Find where the given text appears and provide that cell's center as (x, y) coordinate. 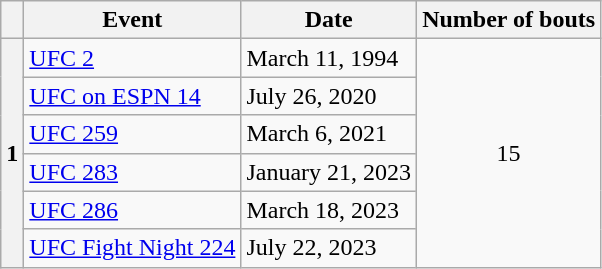
January 21, 2023 (329, 172)
UFC Fight Night 224 (132, 248)
15 (509, 153)
Number of bouts (509, 20)
UFC on ESPN 14 (132, 96)
1 (12, 153)
July 22, 2023 (329, 248)
UFC 283 (132, 172)
UFC 2 (132, 58)
March 6, 2021 (329, 134)
March 18, 2023 (329, 210)
UFC 286 (132, 210)
March 11, 1994 (329, 58)
Date (329, 20)
July 26, 2020 (329, 96)
Event (132, 20)
UFC 259 (132, 134)
